Identify which cell holds the provided text, then report its (x, y) central coordinate. 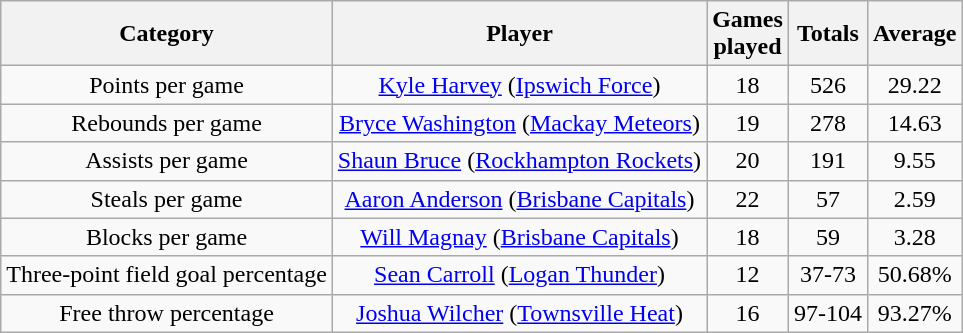
37-73 (828, 275)
97-104 (828, 313)
93.27% (914, 313)
Player (519, 34)
50.68% (914, 275)
2.59 (914, 199)
Aaron Anderson (Brisbane Capitals) (519, 199)
16 (748, 313)
12 (748, 275)
Blocks per game (167, 237)
14.63 (914, 123)
Gamesplayed (748, 34)
59 (828, 237)
57 (828, 199)
22 (748, 199)
Kyle Harvey (Ipswich Force) (519, 85)
Joshua Wilcher (Townsville Heat) (519, 313)
3.28 (914, 237)
Sean Carroll (Logan Thunder) (519, 275)
278 (828, 123)
19 (748, 123)
Rebounds per game (167, 123)
Shaun Bruce (Rockhampton Rockets) (519, 161)
Three-point field goal percentage (167, 275)
Will Magnay (Brisbane Capitals) (519, 237)
29.22 (914, 85)
9.55 (914, 161)
Average (914, 34)
20 (748, 161)
Free throw percentage (167, 313)
Bryce Washington (Mackay Meteors) (519, 123)
Points per game (167, 85)
526 (828, 85)
Assists per game (167, 161)
Totals (828, 34)
Steals per game (167, 199)
Category (167, 34)
191 (828, 161)
